For the text-containing cell, return its midpoint in [X, Y] coordinate format. 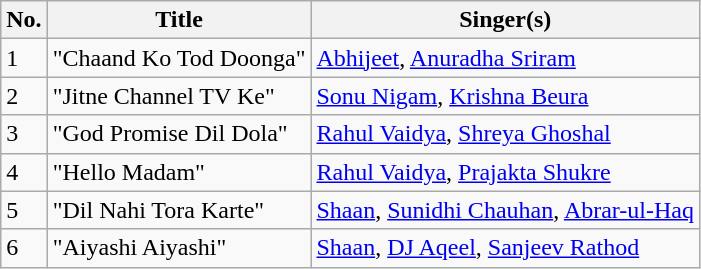
Shaan, Sunidhi Chauhan, Abrar-ul-Haq [506, 210]
"Hello Madam" [179, 172]
Singer(s) [506, 20]
5 [24, 210]
3 [24, 134]
Title [179, 20]
"Chaand Ko Tod Doonga" [179, 58]
No. [24, 20]
"Dil Nahi Tora Karte" [179, 210]
Shaan, DJ Aqeel, Sanjeev Rathod [506, 248]
6 [24, 248]
Sonu Nigam, Krishna Beura [506, 96]
4 [24, 172]
Abhijeet, Anuradha Sriram [506, 58]
Rahul Vaidya, Shreya Ghoshal [506, 134]
"Aiyashi Aiyashi" [179, 248]
2 [24, 96]
Rahul Vaidya, Prajakta Shukre [506, 172]
"Jitne Channel TV Ke" [179, 96]
"God Promise Dil Dola" [179, 134]
1 [24, 58]
